Extract the (X, Y) coordinate from the center of the cell holding the provided text.  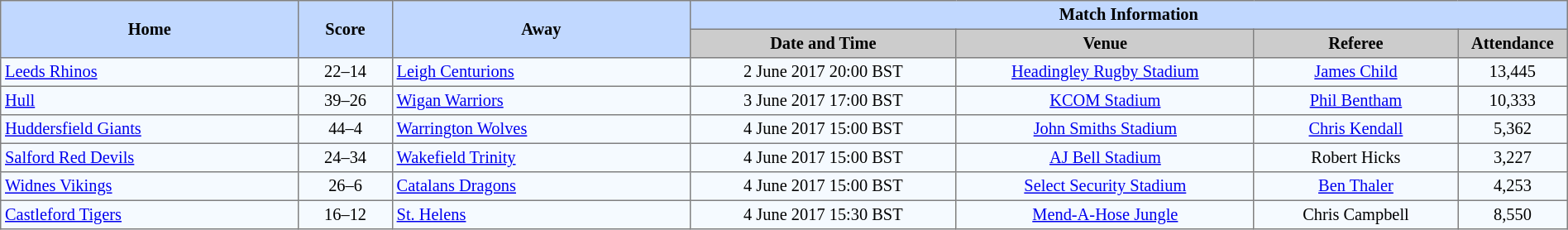
Wigan Warriors (541, 100)
AJ Bell Stadium (1105, 157)
Leeds Rhinos (150, 72)
Date and Time (823, 43)
KCOM Stadium (1105, 100)
Venue (1105, 43)
4 June 2017 15:30 BST (823, 214)
44–4 (346, 129)
Castleford Tigers (150, 214)
Select Security Stadium (1105, 186)
Hull (150, 100)
Chris Campbell (1355, 214)
Away (541, 30)
Huddersfield Giants (150, 129)
Warrington Wolves (541, 129)
2 June 2017 20:00 BST (823, 72)
13,445 (1513, 72)
Headingley Rugby Stadium (1105, 72)
8,550 (1513, 214)
3 June 2017 17:00 BST (823, 100)
Catalans Dragons (541, 186)
22–14 (346, 72)
3,227 (1513, 157)
24–34 (346, 157)
10,333 (1513, 100)
Salford Red Devils (150, 157)
39–26 (346, 100)
Referee (1355, 43)
Score (346, 30)
James Child (1355, 72)
St. Helens (541, 214)
Home (150, 30)
Chris Kendall (1355, 129)
16–12 (346, 214)
Mend-A-Hose Jungle (1105, 214)
Attendance (1513, 43)
5,362 (1513, 129)
4,253 (1513, 186)
Leigh Centurions (541, 72)
Widnes Vikings (150, 186)
Match Information (1128, 15)
26–6 (346, 186)
Phil Bentham (1355, 100)
Wakefield Trinity (541, 157)
John Smiths Stadium (1105, 129)
Robert Hicks (1355, 157)
Ben Thaler (1355, 186)
